Pinpoint the cell where the given text exists, returning its (X, Y) midpoint coordinate. 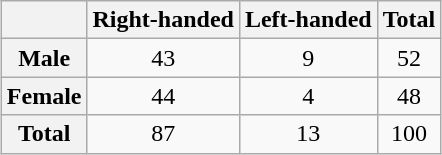
4 (308, 96)
87 (163, 134)
100 (409, 134)
Female (44, 96)
13 (308, 134)
52 (409, 58)
48 (409, 96)
44 (163, 96)
Left-handed (308, 20)
Male (44, 58)
9 (308, 58)
43 (163, 58)
Right-handed (163, 20)
